Identify which cell holds the provided text, then report its [x, y] central coordinate. 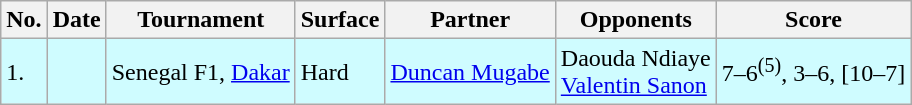
7–6(5), 3–6, [10–7] [813, 72]
Duncan Mugabe [470, 72]
Daouda Ndiaye Valentin Sanon [636, 72]
Hard [340, 72]
1. [24, 72]
Senegal F1, Dakar [200, 72]
No. [24, 20]
Score [813, 20]
Date [76, 20]
Surface [340, 20]
Partner [470, 20]
Tournament [200, 20]
Opponents [636, 20]
